Determine the (x, y) coordinate at the center of the cell enclosing the given text.  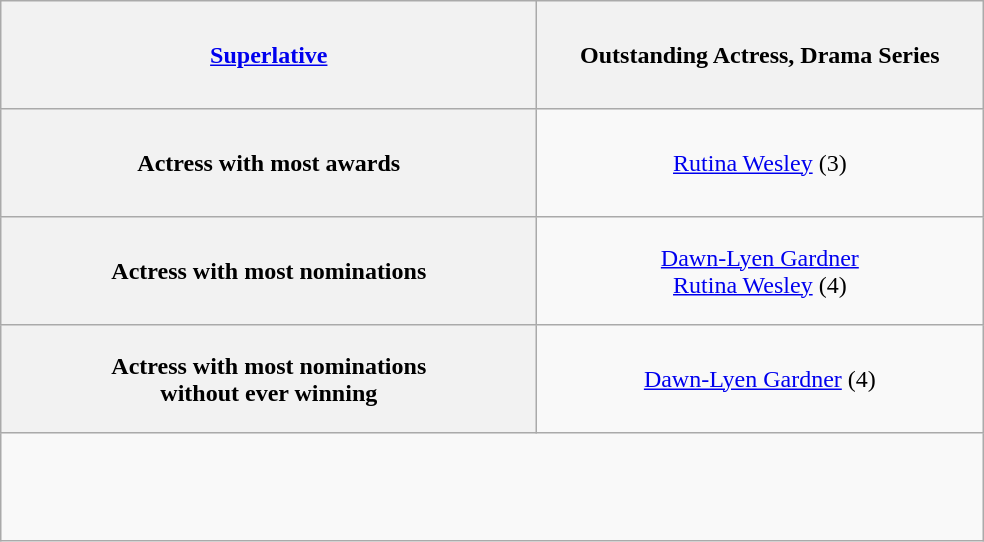
Superlative (269, 55)
Actress with most nominations without ever winning (269, 379)
Dawn-Lyen Gardner (4) (760, 379)
Outstanding Actress, Drama Series (760, 55)
Dawn-Lyen GardnerRutina Wesley (4) (760, 271)
Rutina Wesley (3) (760, 163)
Actress with most nominations (269, 271)
Actress with most awards (269, 163)
